Output the (x, y) coordinate of the center of the cell containing the given text.  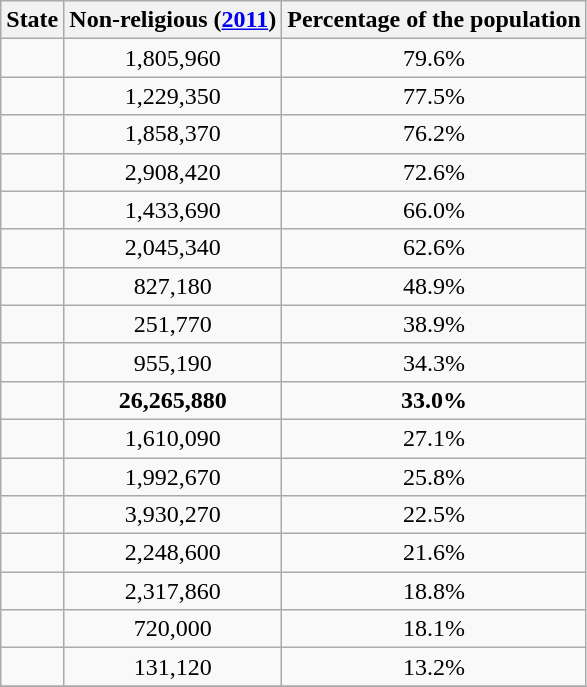
955,190 (173, 362)
Percentage of the population (434, 20)
72.6% (434, 172)
131,120 (173, 667)
33.0% (434, 400)
Non-religious (2011) (173, 20)
79.6% (434, 58)
2,045,340 (173, 248)
1,805,960 (173, 58)
1,858,370 (173, 134)
720,000 (173, 629)
1,610,090 (173, 438)
State (32, 20)
76.2% (434, 134)
13.2% (434, 667)
3,930,270 (173, 515)
2,248,600 (173, 553)
38.9% (434, 324)
48.9% (434, 286)
1,992,670 (173, 477)
27.1% (434, 438)
26,265,880 (173, 400)
18.1% (434, 629)
18.8% (434, 591)
21.6% (434, 553)
251,770 (173, 324)
1,229,350 (173, 96)
62.6% (434, 248)
77.5% (434, 96)
66.0% (434, 210)
2,908,420 (173, 172)
25.8% (434, 477)
22.5% (434, 515)
2,317,860 (173, 591)
827,180 (173, 286)
34.3% (434, 362)
1,433,690 (173, 210)
